Find where the given text appears and provide that cell's center as [X, Y] coordinate. 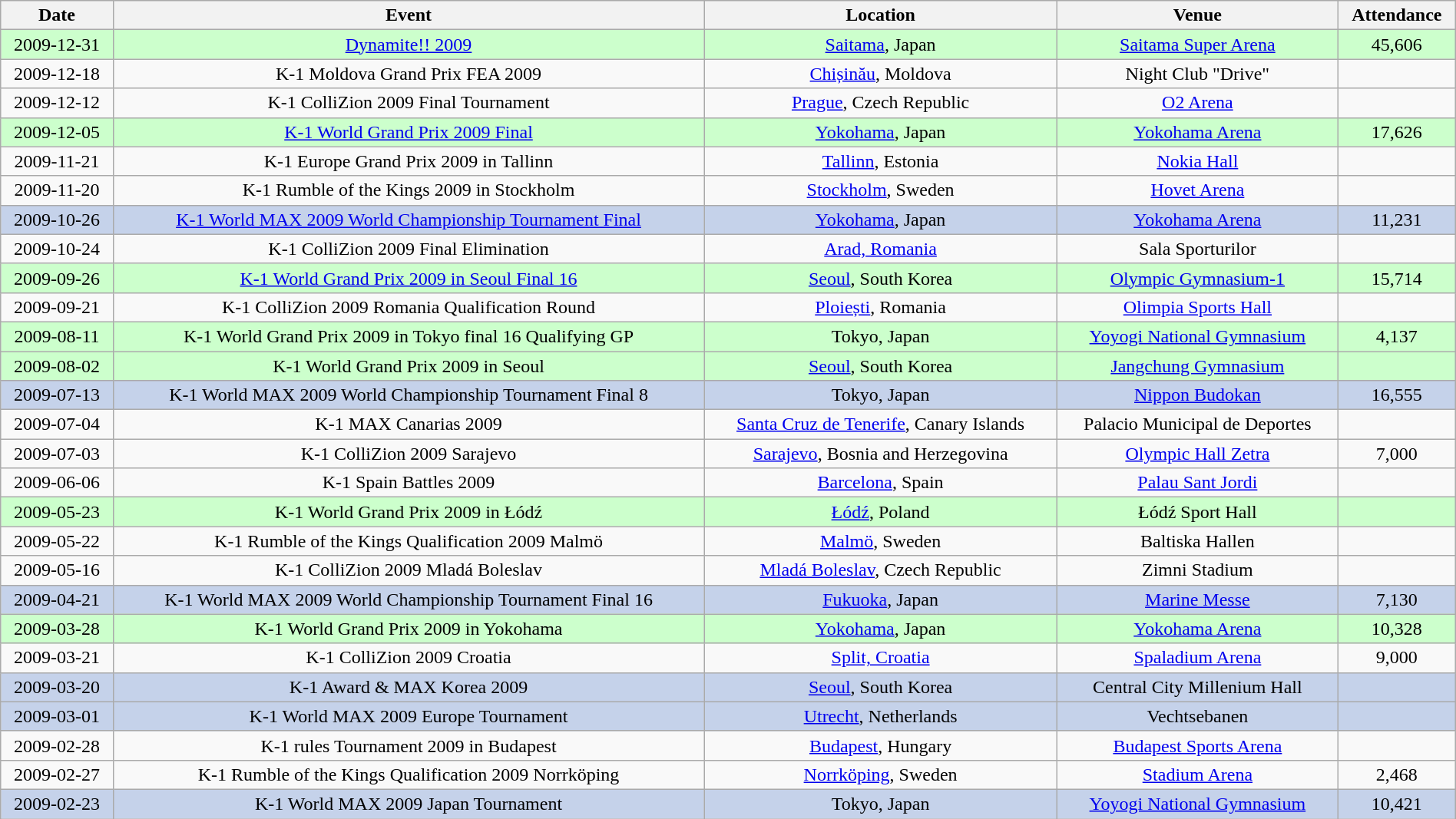
K-1 ColliZion 2009 Mladá Boleslav [409, 570]
Dynamite!! 2009 [409, 45]
Norrköping, Sweden [880, 774]
Nippon Budokan [1197, 395]
K-1 ColliZion 2009 Final Tournament [409, 103]
Marine Messe [1197, 599]
K-1 rules Tournament 2009 in Budapest [409, 745]
K-1 Rumble of the Kings 2009 in Stockholm [409, 190]
2009-02-23 [57, 804]
Santa Cruz de Tenerife, Canary Islands [880, 424]
K-1 Rumble of the Kings Qualification 2009 Norrköping [409, 774]
Location [880, 15]
K-1 Moldova Grand Prix FEA 2009 [409, 74]
K-1 World Grand Prix 2009 Final [409, 132]
Malmö, Sweden [880, 541]
Tallinn, Estonia [880, 161]
4,137 [1396, 336]
2009-02-27 [57, 774]
Palau Sant Jordi [1197, 483]
2009-03-21 [57, 658]
2009-06-06 [57, 483]
K-1 Spain Battles 2009 [409, 483]
2009-09-21 [57, 307]
K-1 Rumble of the Kings Qualification 2009 Malmö [409, 541]
2009-08-02 [57, 366]
Attendance [1396, 15]
K-1 World Grand Prix 2009 in Łódź [409, 512]
2009-12-31 [57, 45]
7,000 [1396, 454]
2009-11-20 [57, 190]
Stadium Arena [1197, 774]
2009-10-24 [57, 249]
K-1 ColliZion 2009 Croatia [409, 658]
Chișinău, Moldova [880, 74]
Utrecht, Netherlands [880, 716]
K-1 MAX Canarias 2009 [409, 424]
2009-03-28 [57, 629]
10,421 [1396, 804]
Budapest Sports Arena [1197, 745]
K-1 ColliZion 2009 Final Elimination [409, 249]
Stockholm, Sweden [880, 190]
Split, Croatia [880, 658]
K-1 World Grand Prix 2009 in Seoul Final 16 [409, 278]
Hovet Arena [1197, 190]
K-1 World MAX 2009 World Championship Tournament Final 8 [409, 395]
7,130 [1396, 599]
Olympic Gymnasium-1 [1197, 278]
Łódź Sport Hall [1197, 512]
2009-03-01 [57, 716]
Budapest, Hungary [880, 745]
K-1 Europe Grand Prix 2009 in Tallinn [409, 161]
Ploiești, Romania [880, 307]
15,714 [1396, 278]
2009-04-21 [57, 599]
K-1 ColliZion 2009 Sarajevo [409, 454]
Central City Millenium Hall [1197, 687]
Saitama, Japan [880, 45]
Mladá Boleslav, Czech Republic [880, 570]
Spaladium Arena [1197, 658]
Olimpia Sports Hall [1197, 307]
2,468 [1396, 774]
Nokia Hall [1197, 161]
Olympic Hall Zetra [1197, 454]
2009-05-23 [57, 512]
Palacio Municipal de Deportes [1197, 424]
Łódź, Poland [880, 512]
K-1 World MAX 2009 Europe Tournament [409, 716]
2009-12-12 [57, 103]
K-1 World Grand Prix 2009 in Yokohama [409, 629]
2009-08-11 [57, 336]
K-1 World MAX 2009 Japan Tournament [409, 804]
2009-07-03 [57, 454]
17,626 [1396, 132]
K-1 World Grand Prix 2009 in Tokyo final 16 Qualifying GP [409, 336]
2009-05-16 [57, 570]
2009-09-26 [57, 278]
Zimni Stadium [1197, 570]
Arad, Romania [880, 249]
16,555 [1396, 395]
45,606 [1396, 45]
Fukuoka, Japan [880, 599]
2009-12-18 [57, 74]
2009-02-28 [57, 745]
K-1 World MAX 2009 World Championship Tournament Final [409, 220]
Prague, Czech Republic [880, 103]
Date [57, 15]
Saitama Super Arena [1197, 45]
Baltiska Hallen [1197, 541]
2009-07-04 [57, 424]
2009-12-05 [57, 132]
Jangchung Gymnasium [1197, 366]
O2 Arena [1197, 103]
K-1 World MAX 2009 World Championship Tournament Final 16 [409, 599]
K-1 ColliZion 2009 Romania Qualification Round [409, 307]
Event [409, 15]
2009-05-22 [57, 541]
2009-11-21 [57, 161]
2009-03-20 [57, 687]
Sarajevo, Bosnia and Herzegovina [880, 454]
Sala Sporturilor [1197, 249]
2009-10-26 [57, 220]
Venue [1197, 15]
Vechtsebanen [1197, 716]
11,231 [1396, 220]
K-1 Award & MAX Korea 2009 [409, 687]
K-1 World Grand Prix 2009 in Seoul [409, 366]
Night Club "Drive" [1197, 74]
9,000 [1396, 658]
10,328 [1396, 629]
Barcelona, Spain [880, 483]
2009-07-13 [57, 395]
